Capture the cell that displays the provided text and extract its (x, y) central coordinate. 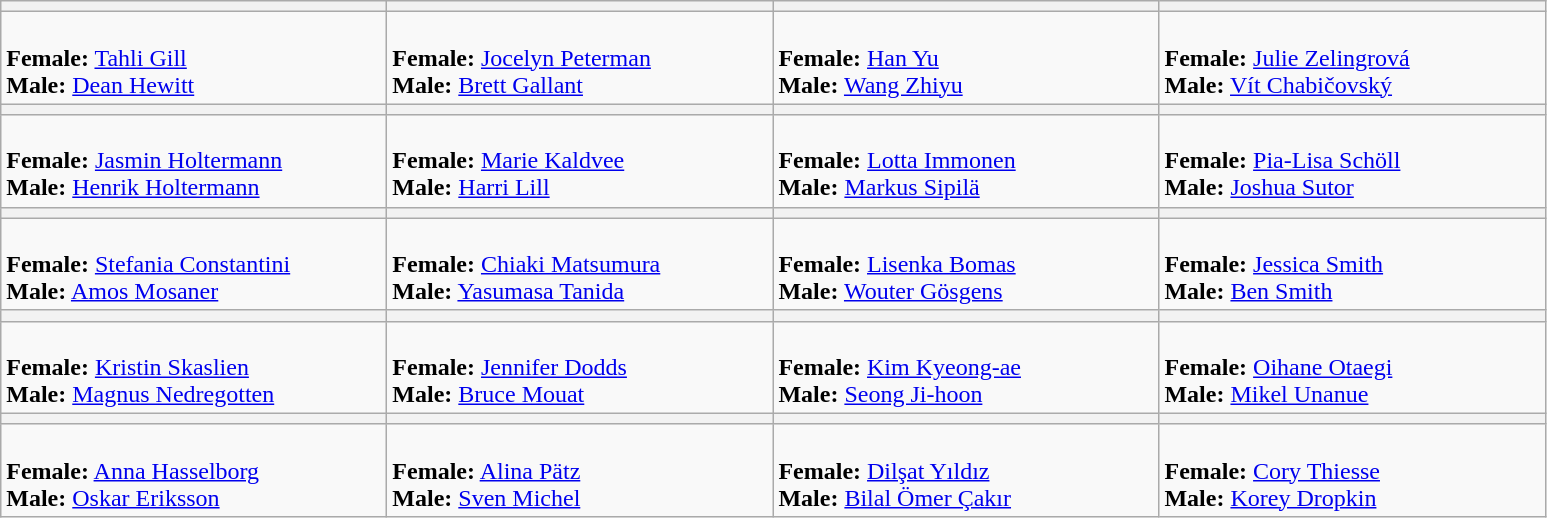
Female: Jasmin Holtermann Male: Henrik Holtermann (194, 161)
Female: Julie Zelingrová Male: Vít Chabičovský (1352, 58)
Female: Anna Hasselborg Male: Oskar Eriksson (194, 470)
Female: Pia-Lisa Schöll Male: Joshua Sutor (1352, 161)
Female: Lisenka Bomas Male: Wouter Gösgens (966, 264)
Female: Lotta Immonen Male: Markus Sipilä (966, 161)
Female: Tahli Gill Male: Dean Hewitt (194, 58)
Female: Chiaki Matsumura Male: Yasumasa Tanida (580, 264)
Female: Jocelyn Peterman Male: Brett Gallant (580, 58)
Female: Kim Kyeong-ae Male: Seong Ji-hoon (966, 367)
Female: Jennifer Dodds Male: Bruce Mouat (580, 367)
Female: Jessica Smith Male: Ben Smith (1352, 264)
Female: Cory Thiesse Male: Korey Dropkin (1352, 470)
Female: Kristin Skaslien Male: Magnus Nedregotten (194, 367)
Female: Dilşat Yıldız Male: Bilal Ömer Çakır (966, 470)
Female: Marie Kaldvee Male: Harri Lill (580, 161)
Female: Han Yu Male: Wang Zhiyu (966, 58)
Female: Alina Pätz Male: Sven Michel (580, 470)
Female: Oihane Otaegi Male: Mikel Unanue (1352, 367)
Female: Stefania Constantini Male: Amos Mosaner (194, 264)
